Extract the (X, Y) coordinate from the center of the cell holding the provided text.  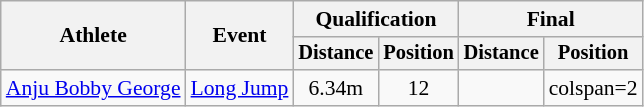
Anju Bobby George (94, 88)
colspan=2 (594, 88)
6.34m (336, 88)
Final (551, 19)
Athlete (94, 36)
Long Jump (240, 88)
Event (240, 36)
12 (418, 88)
Qualification (376, 19)
